Find where the given text appears and provide that cell's center as (x, y) coordinate. 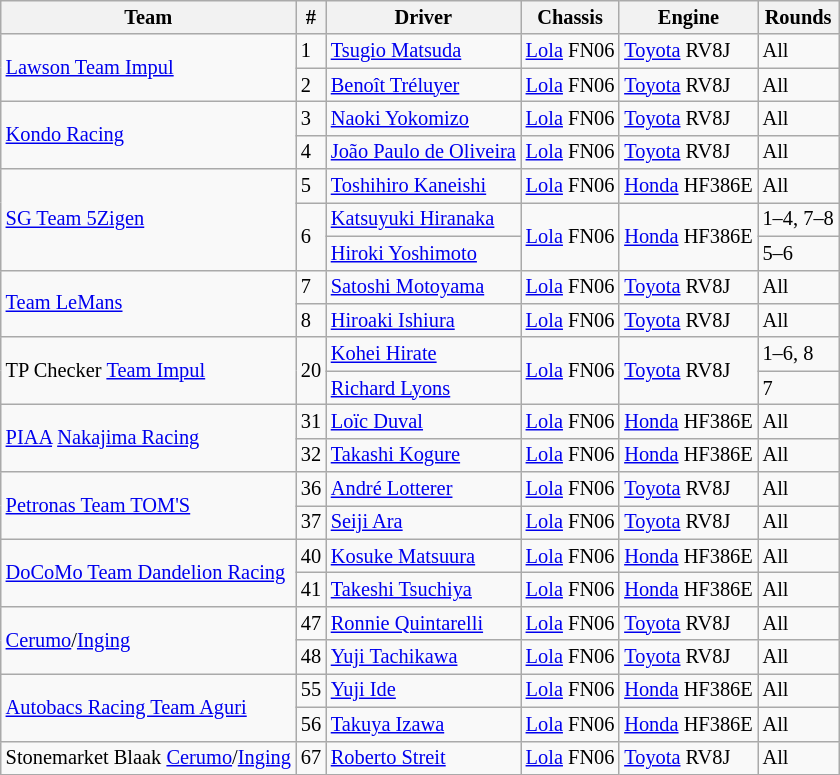
Driver (424, 17)
Kohei Hirate (424, 354)
Takeshi Tsuchiya (424, 589)
TP Checker Team Impul (148, 370)
Team LeMans (148, 304)
8 (311, 320)
Toshihiro Kaneishi (424, 186)
Seiji Ara (424, 522)
2 (311, 85)
Petronas Team TOM'S (148, 506)
5 (311, 186)
Ronnie Quintarelli (424, 623)
1–6, 8 (798, 354)
1 (311, 51)
1–4, 7–8 (798, 219)
6 (311, 236)
5–6 (798, 253)
Cerumo/Inging (148, 640)
Autobacs Racing Team Aguri (148, 706)
Rounds (798, 17)
Team (148, 17)
SG Team 5Zigen (148, 220)
DoCoMo Team Dandelion Racing (148, 572)
3 (311, 118)
36 (311, 489)
Yuji Tachikawa (424, 657)
# (311, 17)
56 (311, 724)
Chassis (570, 17)
Engine (688, 17)
31 (311, 421)
Richard Lyons (424, 388)
Hiroaki Ishiura (424, 320)
Naoki Yokomizo (424, 118)
4 (311, 152)
Stonemarket Blaak Cerumo/Inging (148, 758)
Katsuyuki Hiranaka (424, 219)
67 (311, 758)
Loïc Duval (424, 421)
Kondo Racing (148, 134)
40 (311, 556)
48 (311, 657)
Takashi Kogure (424, 455)
55 (311, 690)
Benoît Tréluyer (424, 85)
João Paulo de Oliveira (424, 152)
37 (311, 522)
41 (311, 589)
André Lotterer (424, 489)
Lawson Team Impul (148, 68)
Tsugio Matsuda (424, 51)
32 (311, 455)
Hiroki Yoshimoto (424, 253)
Satoshi Motoyama (424, 287)
Kosuke Matsuura (424, 556)
Takuya Izawa (424, 724)
Yuji Ide (424, 690)
20 (311, 370)
PIAA Nakajima Racing (148, 438)
47 (311, 623)
Roberto Streit (424, 758)
